Search for the cell housing the specified text and yield its (x, y) center coordinate. 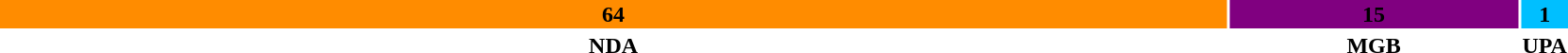
15 (1374, 14)
64 (613, 14)
